Identify which cell holds the provided text, then report its [X, Y] central coordinate. 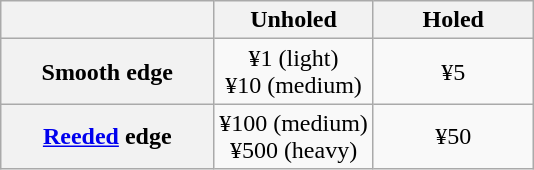
¥50 [453, 136]
Holed [453, 20]
Unholed [294, 20]
Reeded edge [108, 136]
Smooth edge [108, 72]
¥100 (medium)¥500 (heavy) [294, 136]
¥5 [453, 72]
¥1 (light)¥10 (medium) [294, 72]
